Scan for the cell matching the given text and deliver its (X, Y) coordinate at center. 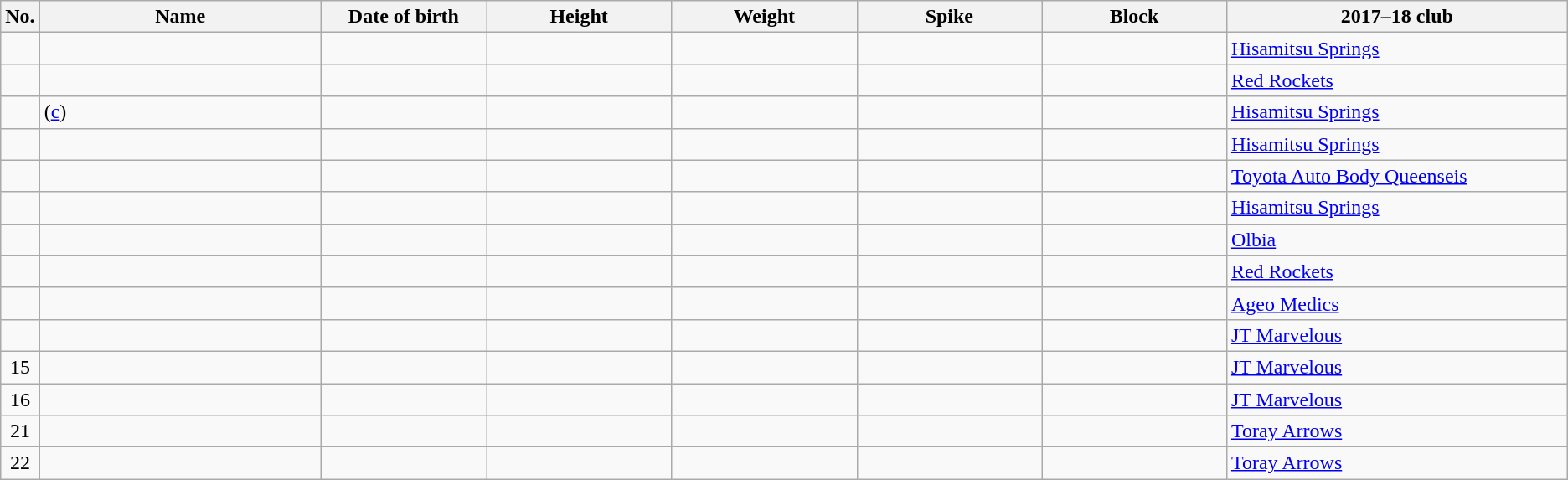
22 (20, 463)
Weight (764, 17)
2017–18 club (1397, 17)
Ageo Medics (1397, 303)
Name (180, 17)
Spike (950, 17)
Toyota Auto Body Queenseis (1397, 176)
Height (580, 17)
Block (1134, 17)
Date of birth (404, 17)
Olbia (1397, 240)
21 (20, 431)
16 (20, 400)
15 (20, 367)
No. (20, 17)
(c) (180, 112)
